Detect which cell encompasses the target text, then output its [x, y] center coordinate. 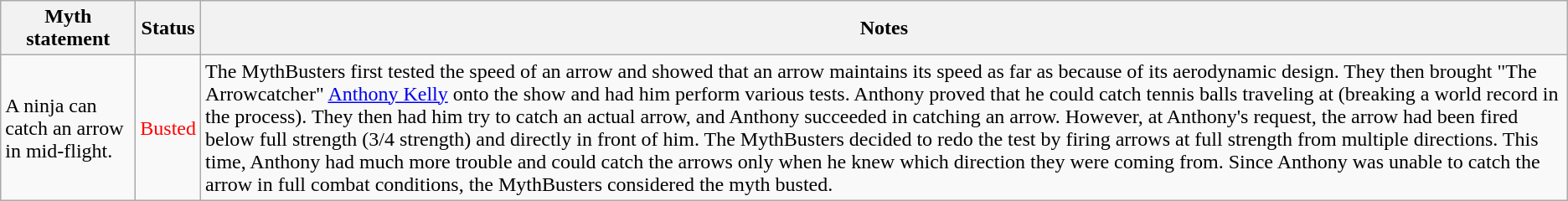
Notes [885, 28]
Status [168, 28]
Busted [168, 127]
Myth statement [69, 28]
A ninja can catch an arrow in mid-flight. [69, 127]
